For the text-containing cell, return its midpoint in (x, y) coordinate format. 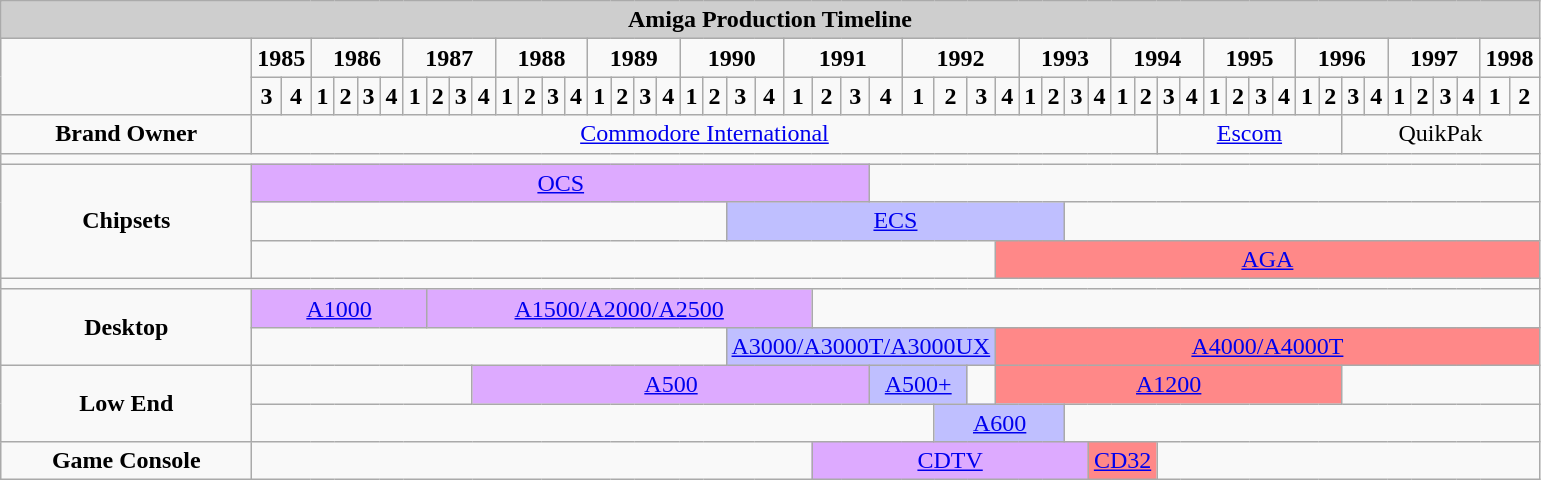
1987 (449, 58)
A500+ (918, 384)
A1200 (1169, 384)
1998 (1510, 58)
AGA (1268, 259)
1986 (357, 58)
1992 (960, 58)
ECS (896, 221)
1995 (1249, 58)
OCS (561, 183)
A1500/A2000/A2500 (619, 308)
Escom (1249, 134)
1994 (1157, 58)
CDTV (950, 461)
A3000/A3000T/A3000UX (861, 346)
A4000/A4000T (1268, 346)
1989 (634, 58)
Chipsets (126, 221)
1988 (541, 58)
A1000 (339, 308)
A500 (670, 384)
Amiga Production Timeline (770, 20)
1991 (842, 58)
CD32 (1122, 461)
Desktop (126, 327)
1990 (732, 58)
Low End (126, 403)
Brand Owner (126, 134)
1997 (1434, 58)
1996 (1342, 58)
Commodore International (704, 134)
1993 (1065, 58)
A600 (999, 423)
Game Console (126, 461)
1985 (282, 58)
QuikPak (1440, 134)
